Detect which cell encompasses the target text, then output its [x, y] center coordinate. 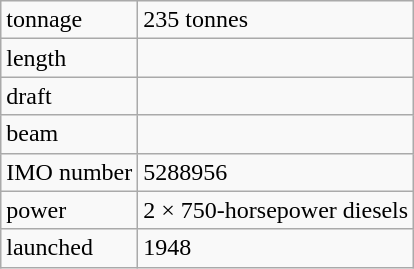
draft [70, 96]
power [70, 210]
tonnage [70, 20]
beam [70, 134]
235 tonnes [276, 20]
launched [70, 248]
length [70, 58]
5288956 [276, 172]
IMO number [70, 172]
1948 [276, 248]
2 × 750-horsepower diesels [276, 210]
